Return the (x, y) coordinate for the center point of the cell that contains the specified text.  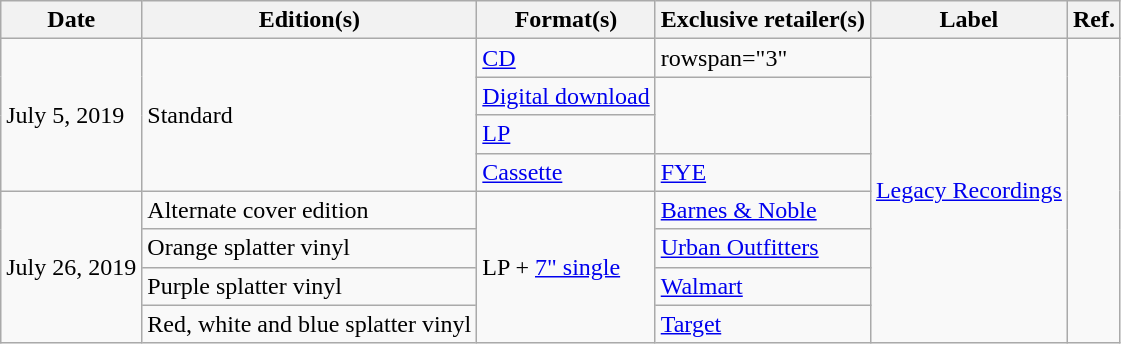
July 26, 2019 (72, 267)
Legacy Recordings (968, 191)
Target (762, 324)
Digital download (566, 96)
Exclusive retailer(s) (762, 20)
Edition(s) (310, 20)
rowspan="3" (762, 58)
FYE (762, 172)
Ref. (1094, 20)
Barnes & Noble (762, 210)
Purple splatter vinyl (310, 286)
Orange splatter vinyl (310, 248)
Red, white and blue splatter vinyl (310, 324)
LP (566, 134)
Format(s) (566, 20)
LP + 7" single (566, 267)
Standard (310, 115)
Alternate cover edition (310, 210)
July 5, 2019 (72, 115)
Walmart (762, 286)
Label (968, 20)
Date (72, 20)
Urban Outfitters (762, 248)
CD (566, 58)
Cassette (566, 172)
